Pinpoint the cell where the given text exists, returning its [X, Y] midpoint coordinate. 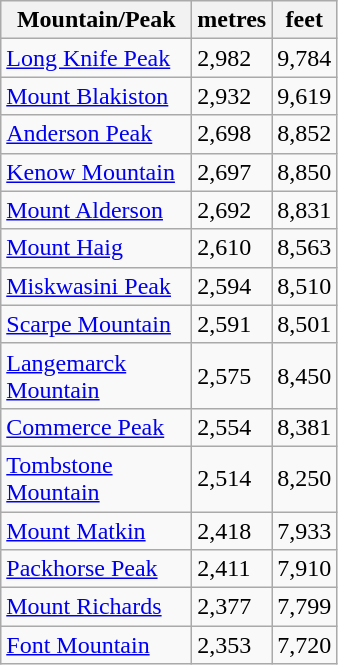
2,932 [232, 96]
Mount Haig [96, 248]
8,250 [304, 478]
Mountain/Peak [96, 20]
8,850 [304, 172]
9,784 [304, 58]
Packhorse Peak [96, 569]
feet [304, 20]
Anderson Peak [96, 134]
2,982 [232, 58]
Mount Blakiston [96, 96]
2,411 [232, 569]
9,619 [304, 96]
Mount Matkin [96, 531]
2,575 [232, 376]
Kenow Mountain [96, 172]
7,720 [304, 645]
Font Mountain [96, 645]
2,692 [232, 210]
Mount Richards [96, 607]
2,514 [232, 478]
2,554 [232, 427]
Commerce Peak [96, 427]
2,697 [232, 172]
Long Knife Peak [96, 58]
7,933 [304, 531]
8,381 [304, 427]
metres [232, 20]
8,563 [304, 248]
Scarpe Mountain [96, 324]
Miskwasini Peak [96, 286]
2,610 [232, 248]
8,450 [304, 376]
Tombstone Mountain [96, 478]
2,698 [232, 134]
2,353 [232, 645]
Langemarck Mountain [96, 376]
8,831 [304, 210]
Mount Alderson [96, 210]
8,501 [304, 324]
8,510 [304, 286]
2,591 [232, 324]
2,594 [232, 286]
7,799 [304, 607]
2,418 [232, 531]
7,910 [304, 569]
2,377 [232, 607]
8,852 [304, 134]
